For the text-containing cell, return its midpoint in (x, y) coordinate format. 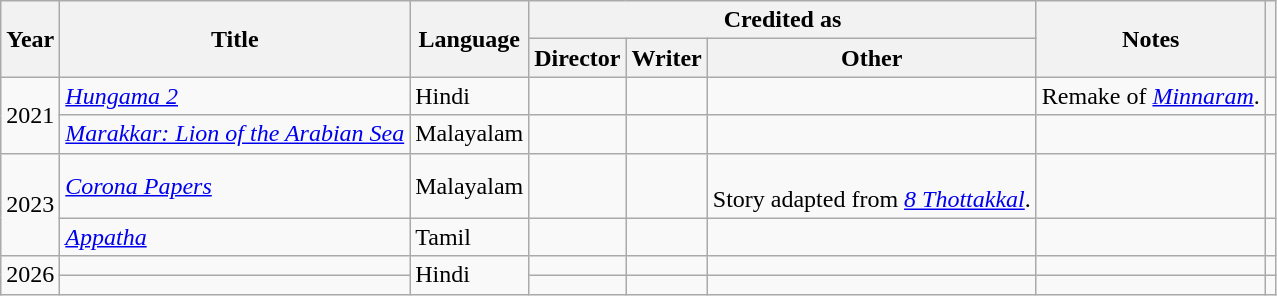
Corona Papers (235, 186)
Year (30, 39)
Remake of Minnaram. (1150, 96)
Notes (1150, 39)
Hungama 2 (235, 96)
Marakkar: Lion of the Arabian Sea (235, 134)
2021 (30, 115)
2023 (30, 204)
Writer (666, 58)
Language (470, 39)
2026 (30, 275)
Credited as (783, 20)
Story adapted from 8 Thottakkal. (872, 186)
Director (578, 58)
Tamil (470, 237)
Other (872, 58)
Appatha (235, 237)
Title (235, 39)
